Locate the cell with the specified text and output its (x, y) center coordinate. 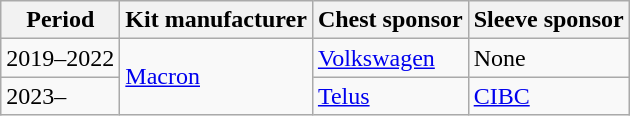
CIBC (548, 96)
Macron (216, 77)
Telus (390, 96)
2019–2022 (60, 58)
None (548, 58)
Period (60, 20)
2023– (60, 96)
Volkswagen (390, 58)
Sleeve sponsor (548, 20)
Chest sponsor (390, 20)
Kit manufacturer (216, 20)
